Search for the cell housing the specified text and yield its [X, Y] center coordinate. 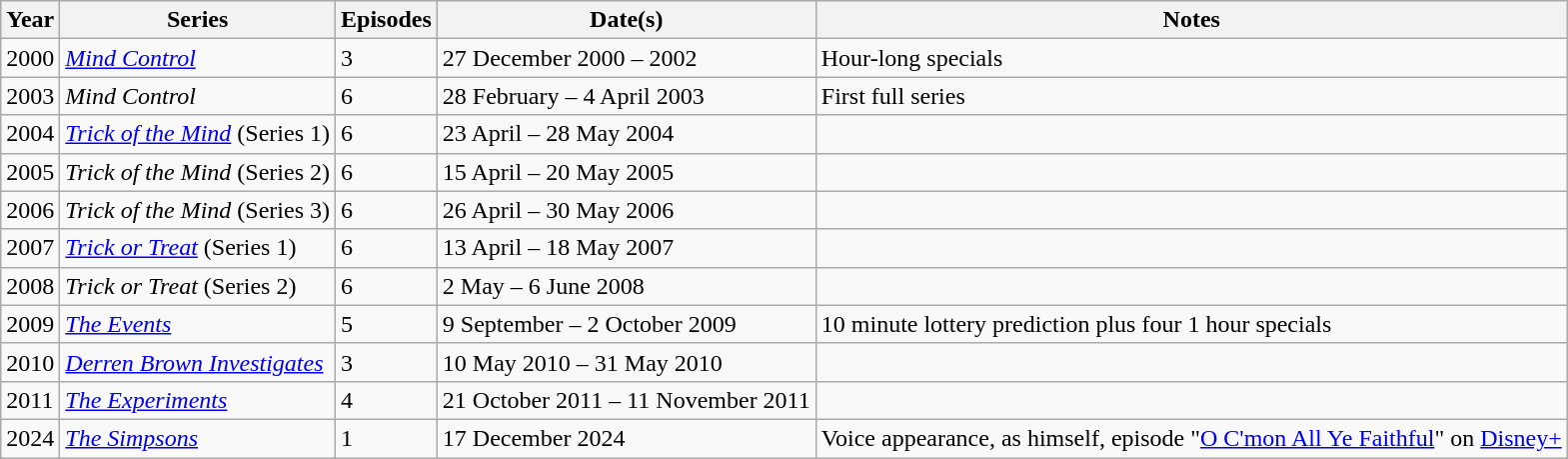
9 September – 2 October 2009 [626, 324]
2007 [30, 248]
Notes [1191, 20]
21 October 2011 – 11 November 2011 [626, 400]
2004 [30, 134]
28 February – 4 April 2003 [626, 96]
10 May 2010 – 31 May 2010 [626, 362]
The Events [198, 324]
2008 [30, 286]
2010 [30, 362]
26 April – 30 May 2006 [626, 210]
Hour-long specials [1191, 58]
2 May – 6 June 2008 [626, 286]
Derren Brown Investigates [198, 362]
27 December 2000 – 2002 [626, 58]
Date(s) [626, 20]
2009 [30, 324]
23 April – 28 May 2004 [626, 134]
4 [387, 400]
The Experiments [198, 400]
Trick of the Mind (Series 1) [198, 134]
Trick of the Mind (Series 3) [198, 210]
2011 [30, 400]
2000 [30, 58]
2024 [30, 438]
Trick or Treat (Series 1) [198, 248]
Voice appearance, as himself, episode "O C'mon All Ye Faithful" on Disney+ [1191, 438]
5 [387, 324]
2006 [30, 210]
15 April – 20 May 2005 [626, 172]
Trick or Treat (Series 2) [198, 286]
Episodes [387, 20]
First full series [1191, 96]
1 [387, 438]
13 April – 18 May 2007 [626, 248]
2003 [30, 96]
10 minute lottery prediction plus four 1 hour specials [1191, 324]
Series [198, 20]
17 December 2024 [626, 438]
2005 [30, 172]
The Simpsons [198, 438]
Year [30, 20]
Trick of the Mind (Series 2) [198, 172]
